From the cell containing the given text, extract its center point as [X, Y] coordinate. 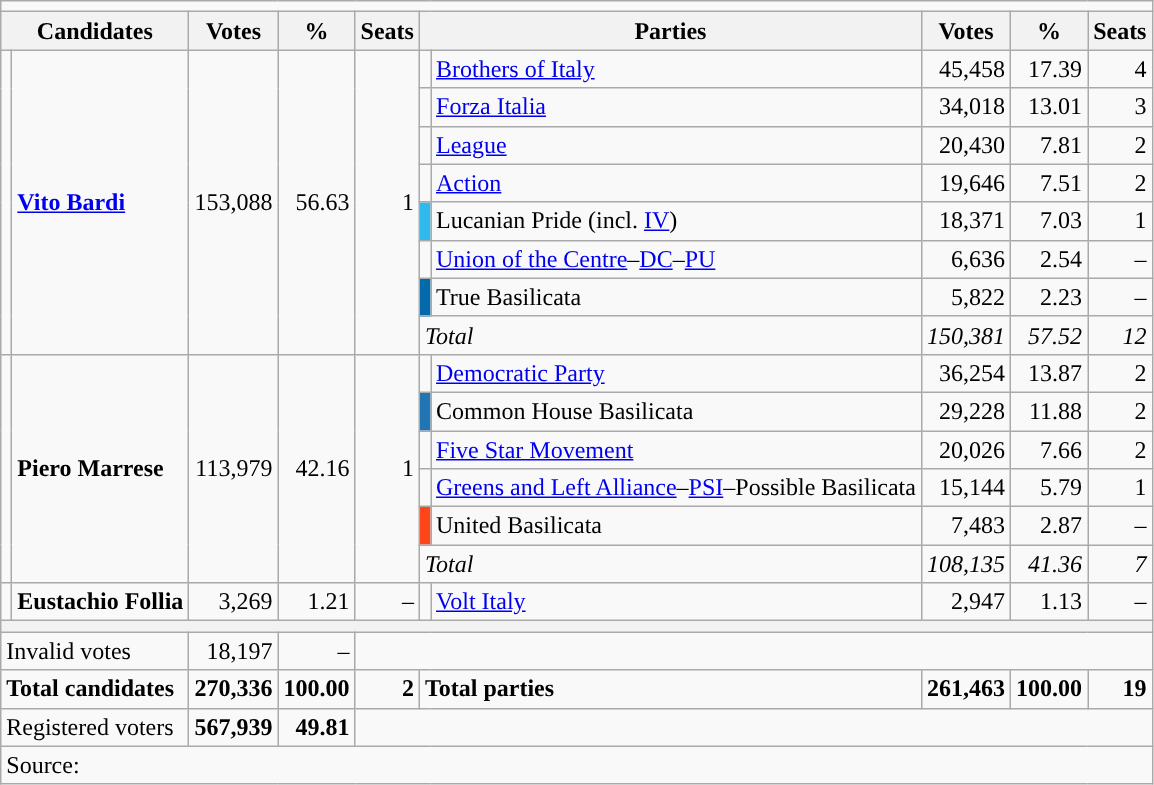
18,197 [234, 651]
Action [676, 183]
11.88 [1050, 411]
Greens and Left Alliance–PSI–Possible Basilicata [676, 488]
3 [1120, 107]
7,483 [966, 526]
5,822 [966, 297]
Union of the Centre–DC–PU [676, 259]
56.63 [316, 202]
Total parties [670, 689]
Total candidates [95, 689]
Volt Italy [676, 602]
7.81 [1050, 145]
7.66 [1050, 449]
Five Star Movement [676, 449]
45,458 [966, 69]
19,646 [966, 183]
2,947 [966, 602]
2.23 [1050, 297]
567,939 [234, 727]
7.51 [1050, 183]
12 [1120, 335]
20,430 [966, 145]
13.01 [1050, 107]
Lucanian Pride (incl. IV) [676, 221]
49.81 [316, 727]
1.21 [316, 602]
29,228 [966, 411]
Invalid votes [95, 651]
270,336 [234, 689]
Common House Basilicata [676, 411]
Candidates [95, 31]
261,463 [966, 689]
150,381 [966, 335]
34,018 [966, 107]
Vito Bardi [100, 202]
2.54 [1050, 259]
41.36 [1050, 564]
Parties [670, 31]
108,135 [966, 564]
1.13 [1050, 602]
153,088 [234, 202]
113,979 [234, 468]
United Basilicata [676, 526]
7 [1120, 564]
Forza Italia [676, 107]
36,254 [966, 373]
League [676, 145]
13.87 [1050, 373]
42.16 [316, 468]
20,026 [966, 449]
17.39 [1050, 69]
3,269 [234, 602]
15,144 [966, 488]
7.03 [1050, 221]
True Basilicata [676, 297]
4 [1120, 69]
5.79 [1050, 488]
Brothers of Italy [676, 69]
19 [1120, 689]
Registered voters [95, 727]
2.87 [1050, 526]
Piero Marrese [100, 468]
6,636 [966, 259]
57.52 [1050, 335]
18,371 [966, 221]
Source: [576, 765]
Eustachio Follia [100, 602]
Democratic Party [676, 373]
